Detect which cell encompasses the target text, then output its [x, y] center coordinate. 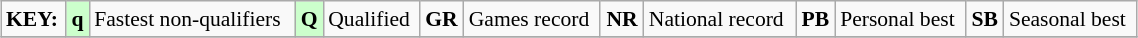
q [78, 19]
Fastest non-qualifiers [192, 19]
Games record [532, 19]
Q [309, 19]
Personal best [900, 19]
GR [442, 19]
National record [720, 19]
KEY: [34, 19]
Seasonal best [1070, 19]
PB [816, 19]
SB [985, 19]
Qualified [371, 19]
NR [622, 19]
